Capture the cell that displays the provided text and extract its (X, Y) central coordinate. 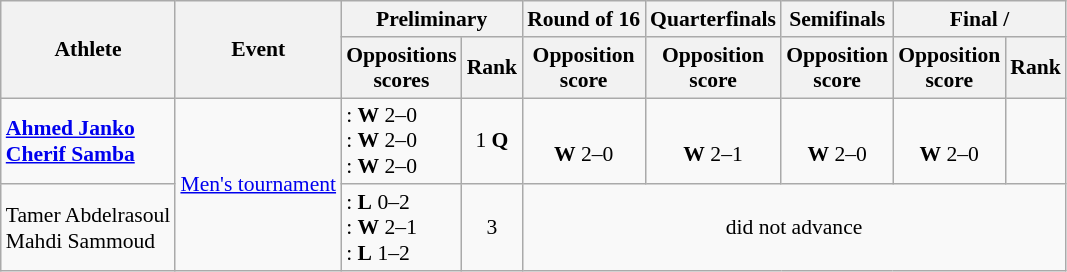
Quarterfinals (713, 19)
1 Q (492, 142)
Ahmed JankoCherif Samba (88, 142)
W 2–1 (713, 142)
Round of 16 (584, 19)
Event (258, 50)
Final / (980, 19)
Men's tournament (258, 184)
: W 2–0: W 2–0: W 2–0 (402, 142)
Athlete (88, 50)
did not advance (794, 228)
3 (492, 228)
Tamer AbdelrasoulMahdi Sammoud (88, 228)
: L 0–2: W 2–1: L 1–2 (402, 228)
Preliminary (432, 19)
Semifinals (837, 19)
Oppositions scores (402, 68)
